Detect which cell encompasses the target text, then output its [X, Y] center coordinate. 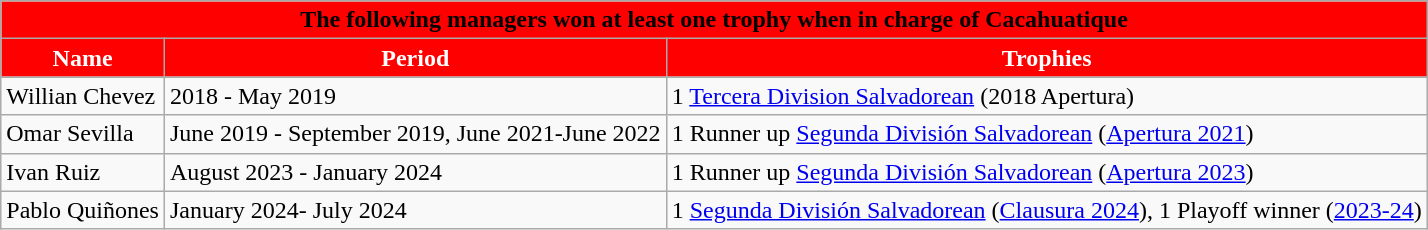
Willian Chevez [83, 96]
Ivan Ruiz [83, 172]
Pablo Quiñones [83, 210]
Omar Sevilla [83, 134]
June 2019 - September 2019, June 2021-June 2022 [415, 134]
1 Runner up Segunda División Salvadorean (Apertura 2021) [1046, 134]
Trophies [1046, 58]
1 Runner up Segunda División Salvadorean (Apertura 2023) [1046, 172]
August 2023 - January 2024 [415, 172]
2018 - May 2019 [415, 96]
1 Tercera Division Salvadorean (2018 Apertura) [1046, 96]
Period [415, 58]
1 Segunda División Salvadorean (Clausura 2024), 1 Playoff winner (2023-24) [1046, 210]
The following managers won at least one trophy when in charge of Cacahuatique [714, 20]
January 2024- July 2024 [415, 210]
Name [83, 58]
